Extract the [X, Y] coordinate from the center of the cell holding the provided text.  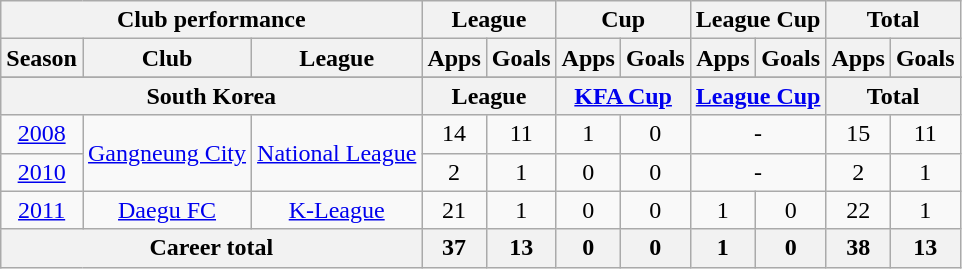
Gangneung City [166, 153]
2010 [42, 172]
National League [337, 153]
21 [454, 210]
37 [454, 248]
KFA Cup [623, 96]
2011 [42, 210]
Club performance [212, 20]
Daegu FC [166, 210]
14 [454, 134]
22 [858, 210]
K-League [337, 210]
Season [42, 58]
South Korea [212, 96]
Cup [623, 20]
15 [858, 134]
Club [166, 58]
Career total [212, 248]
2008 [42, 134]
38 [858, 248]
